Return (X, Y) of the center of cell containing provided text 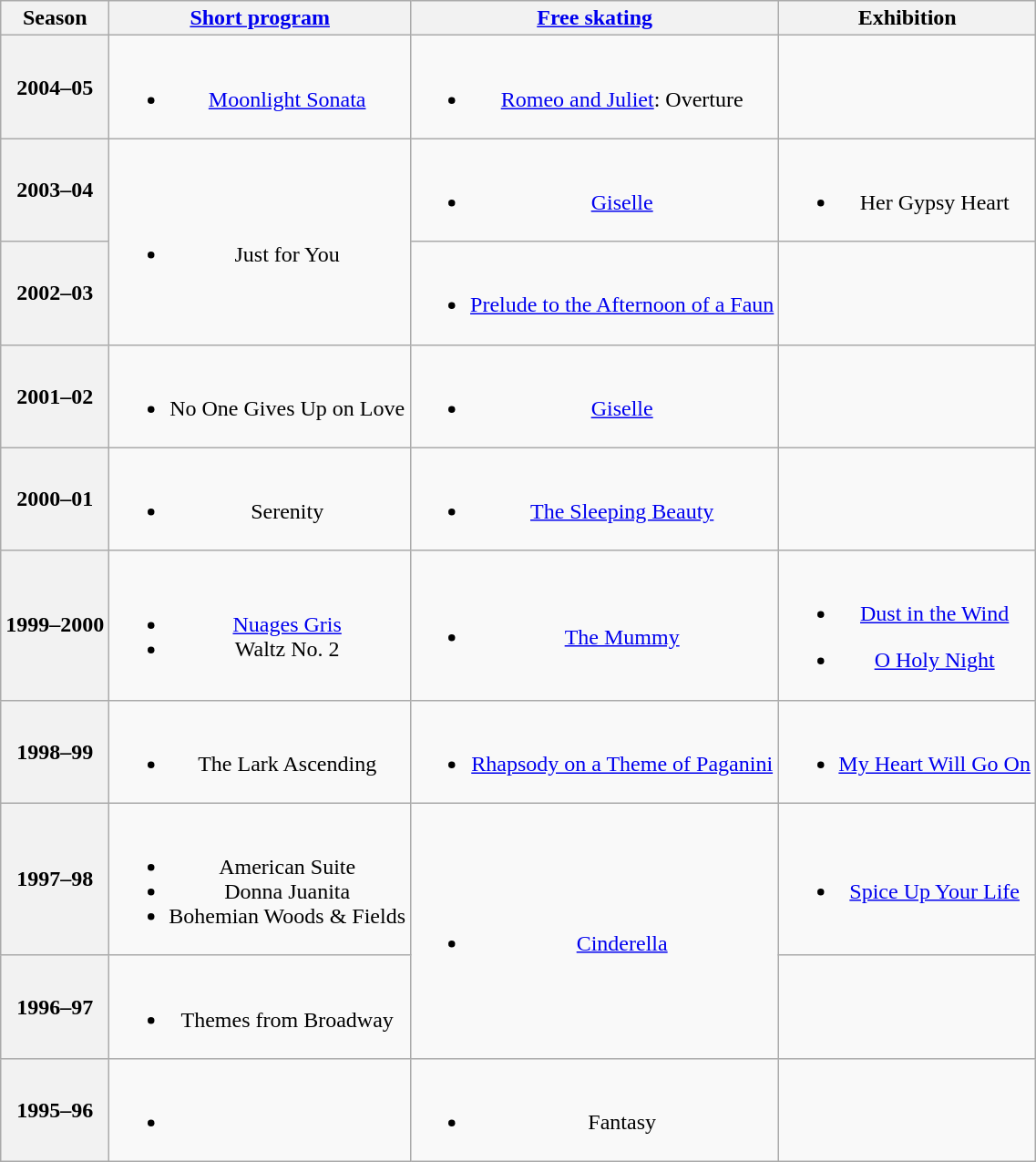
Season (55, 18)
Moonlight Sonata (261, 87)
Romeo and Juliet: Overture (595, 87)
Spice Up Your Life (908, 879)
2004–05 (55, 87)
American Suite Donna Juanita Bohemian Woods & Fields (261, 879)
Cinderella (595, 931)
2001–02 (55, 396)
Serenity (261, 499)
1996–97 (55, 1006)
Short program (261, 18)
Prelude to the Afternoon of a Faun (595, 293)
2002–03 (55, 293)
1995–96 (55, 1110)
Just for You (261, 242)
2000–01 (55, 499)
1997–98 (55, 879)
Rhapsody on a Theme of Paganini (595, 751)
The Sleeping Beauty (595, 499)
Dust in the Wind O Holy Night (908, 625)
2003–04 (55, 190)
1999–2000 (55, 625)
Free skating (595, 18)
The Lark Ascending (261, 751)
Fantasy (595, 1110)
Nuages Gris Waltz No. 2 (261, 625)
My Heart Will Go On (908, 751)
The Mummy (595, 625)
Exhibition (908, 18)
Her Gypsy Heart (908, 190)
No One Gives Up on Love (261, 396)
1998–99 (55, 751)
Themes from Broadway (261, 1006)
